Determine the (x, y) coordinate at the center of the cell enclosing the given text.  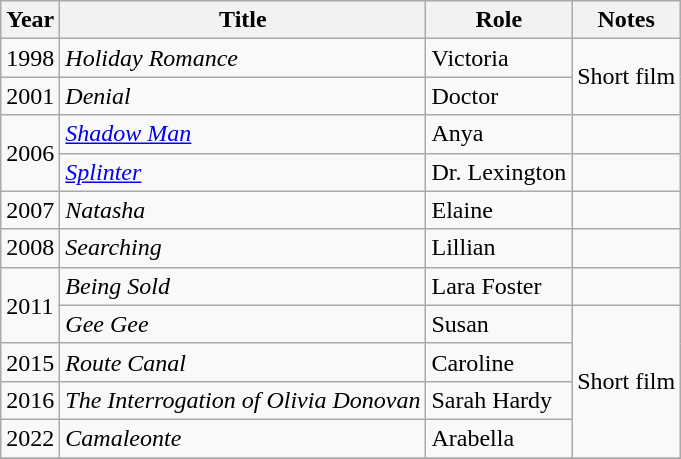
2001 (30, 96)
Title (243, 20)
2015 (30, 362)
Year (30, 20)
Dr. Lexington (499, 172)
Being Sold (243, 286)
2016 (30, 400)
Susan (499, 324)
Searching (243, 248)
Notes (626, 20)
Victoria (499, 58)
Anya (499, 134)
Splinter (243, 172)
Holiday Romance (243, 58)
1998 (30, 58)
Elaine (499, 210)
Gee Gee (243, 324)
Caroline (499, 362)
The Interrogation of Olivia Donovan (243, 400)
Shadow Man (243, 134)
Lillian (499, 248)
Natasha (243, 210)
Role (499, 20)
Sarah Hardy (499, 400)
Lara Foster (499, 286)
Route Canal (243, 362)
Camaleonte (243, 438)
Denial (243, 96)
2007 (30, 210)
2008 (30, 248)
2022 (30, 438)
2011 (30, 305)
2006 (30, 153)
Arabella (499, 438)
Doctor (499, 96)
